Find where the given text appears and provide that cell's center as [x, y] coordinate. 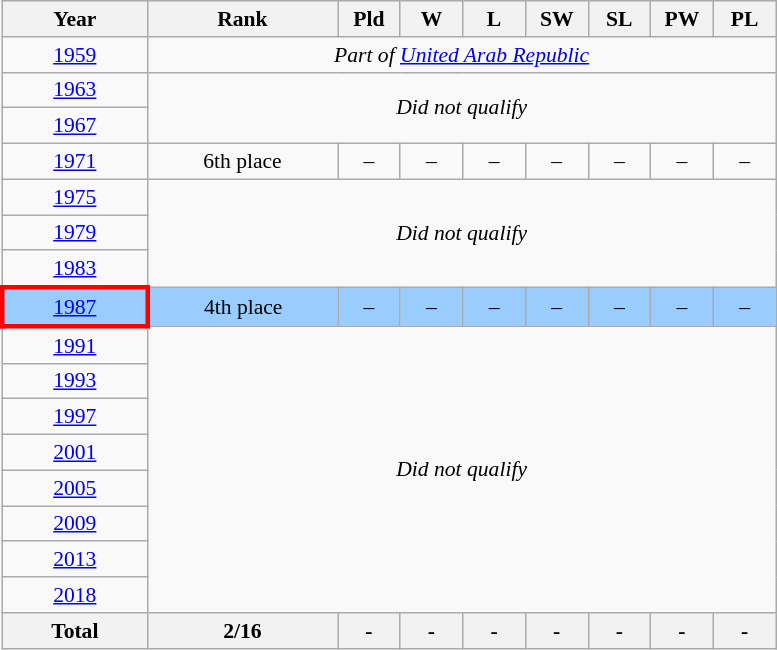
PL [744, 19]
4th place [242, 308]
2001 [74, 453]
Pld [370, 19]
1959 [74, 55]
1971 [74, 162]
1975 [74, 197]
Rank [242, 19]
1983 [74, 270]
W [432, 19]
SW [556, 19]
2018 [74, 595]
2/16 [242, 631]
2005 [74, 488]
Part of United Arab Republic [461, 55]
2013 [74, 560]
SL [620, 19]
L [494, 19]
1987 [74, 308]
1967 [74, 126]
6th place [242, 162]
1997 [74, 417]
1993 [74, 381]
1991 [74, 344]
Total [74, 631]
2009 [74, 524]
Year [74, 19]
PW [682, 19]
1963 [74, 90]
1979 [74, 233]
